Return the (x, y) coordinate for the center point of the cell that contains the specified text.  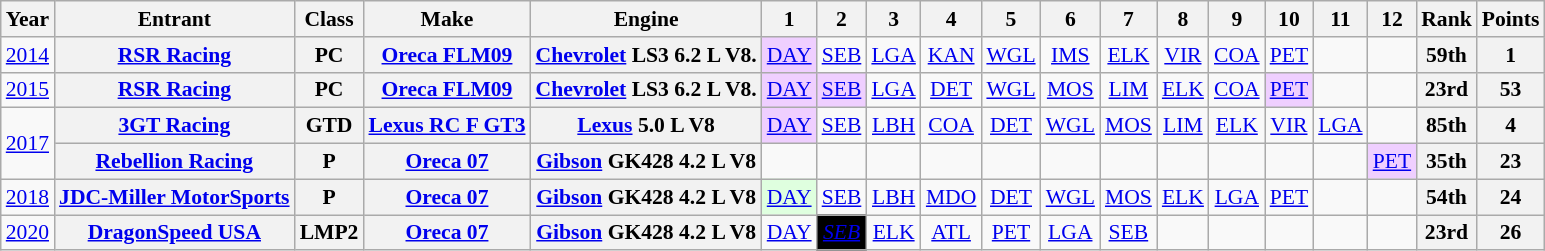
9 (1237, 19)
KAN (952, 55)
24 (1511, 197)
7 (1128, 19)
Entrant (174, 19)
Rebellion Racing (174, 162)
Lexus 5.0 L V8 (646, 126)
Make (446, 19)
3 (893, 19)
5 (1010, 19)
ATL (952, 233)
Lexus RC F GT3 (446, 126)
MDO (952, 197)
2 (842, 19)
35th (1446, 162)
DragonSpeed USA (174, 233)
11 (1340, 19)
26 (1511, 233)
Year (28, 19)
2015 (28, 90)
2017 (28, 144)
Class (330, 19)
2018 (28, 197)
3GT Racing (174, 126)
IMS (1070, 55)
Rank (1446, 19)
53 (1511, 90)
10 (1290, 19)
59th (1446, 55)
GTD (330, 126)
23 (1511, 162)
8 (1183, 19)
2020 (28, 233)
Engine (646, 19)
6 (1070, 19)
85th (1446, 126)
LMP2 (330, 233)
Points (1511, 19)
12 (1392, 19)
JDC-Miller MotorSports (174, 197)
54th (1446, 197)
2014 (28, 55)
